Extract the (X, Y) coordinate from the center of the cell holding the provided text.  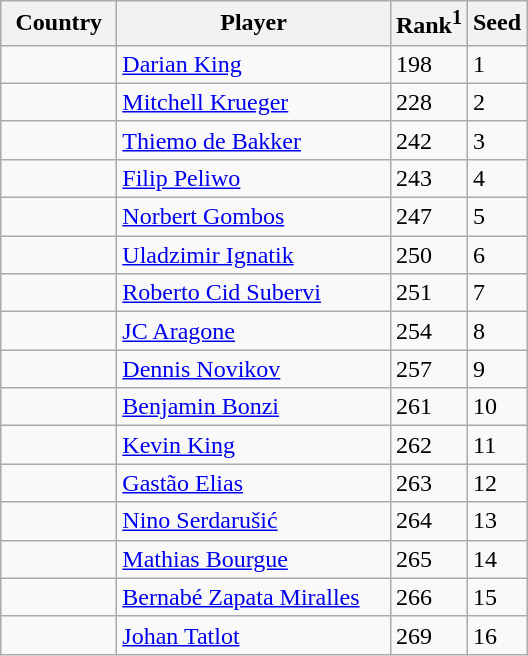
6 (496, 255)
4 (496, 178)
Nino Serdarušić (254, 521)
16 (496, 635)
Uladzimir Ignatik (254, 255)
263 (428, 483)
261 (428, 407)
7 (496, 293)
242 (428, 140)
Roberto Cid Subervi (254, 293)
Mathias Bourgue (254, 559)
Player (254, 24)
Darian King (254, 64)
Filip Peliwo (254, 178)
9 (496, 369)
Bernabé Zapata Miralles (254, 597)
Benjamin Bonzi (254, 407)
JC Aragone (254, 331)
254 (428, 331)
Mitchell Krueger (254, 102)
266 (428, 597)
251 (428, 293)
5 (496, 217)
257 (428, 369)
262 (428, 445)
Norbert Gombos (254, 217)
Rank1 (428, 24)
228 (428, 102)
Country (59, 24)
13 (496, 521)
198 (428, 64)
269 (428, 635)
11 (496, 445)
Dennis Novikov (254, 369)
Seed (496, 24)
10 (496, 407)
Gastão Elias (254, 483)
3 (496, 140)
Johan Tatlot (254, 635)
Thiemo de Bakker (254, 140)
264 (428, 521)
265 (428, 559)
14 (496, 559)
Kevin King (254, 445)
8 (496, 331)
247 (428, 217)
243 (428, 178)
1 (496, 64)
12 (496, 483)
15 (496, 597)
250 (428, 255)
2 (496, 102)
